Return [X, Y] of the center of cell containing provided text 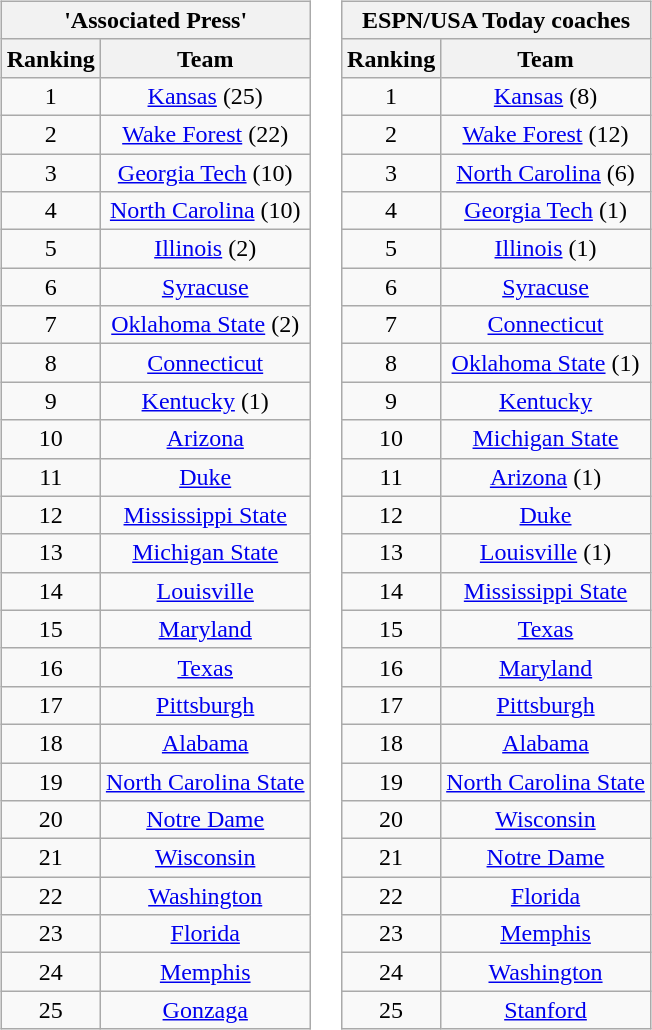
Gonzaga [205, 1010]
Louisville [205, 591]
Kansas (8) [546, 96]
Georgia Tech (1) [546, 211]
'Associated Press' [156, 20]
Stanford [546, 1010]
Kentucky [546, 401]
North Carolina (10) [205, 211]
Oklahoma State (2) [205, 325]
Illinois (2) [205, 249]
Arizona (1) [546, 477]
Illinois (1) [546, 249]
Wake Forest (12) [546, 134]
Wake Forest (22) [205, 134]
Oklahoma State (1) [546, 363]
North Carolina (6) [546, 173]
ESPN/USA Today coaches [496, 20]
Kansas (25) [205, 96]
Arizona [205, 439]
Georgia Tech (10) [205, 173]
Kentucky (1) [205, 401]
Louisville (1) [546, 553]
